Return the (X, Y) coordinate for the center point of the cell that contains the specified text.  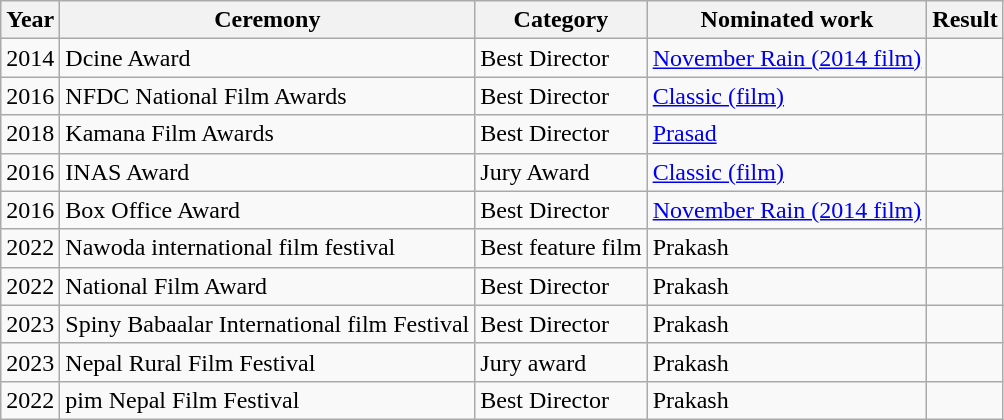
National Film Award (268, 286)
Kamana Film Awards (268, 134)
Nawoda international film festival (268, 248)
pim Nepal Film Festival (268, 400)
Jury Award (561, 172)
Dcine Award (268, 58)
Best feature film (561, 248)
Category (561, 20)
INAS Award (268, 172)
Nominated work (787, 20)
Result (965, 20)
Spiny Babaalar International film Festival (268, 324)
Ceremony (268, 20)
2014 (30, 58)
2018 (30, 134)
Jury award (561, 362)
Year (30, 20)
NFDC National Film Awards (268, 96)
Box Office Award (268, 210)
Nepal Rural Film Festival (268, 362)
Prasad (787, 134)
